Return [x, y] of the center of cell containing provided text 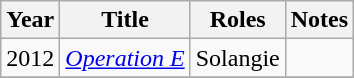
Operation E [125, 58]
Title [125, 20]
Notes [319, 20]
2012 [30, 58]
Year [30, 20]
Roles [238, 20]
Solangie [238, 58]
